Scan for the cell matching the given text and deliver its (X, Y) coordinate at center. 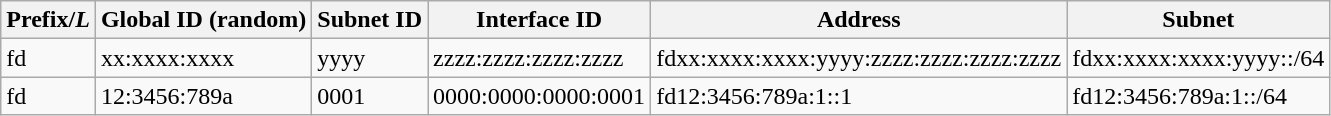
zzzz:zzzz:zzzz:zzzz (540, 58)
12:3456:789a (203, 96)
Global ID (random) (203, 20)
Prefix/L (48, 20)
Address (859, 20)
yyyy (370, 58)
fd12:3456:789a:1::/64 (1198, 96)
0001 (370, 96)
Subnet ID (370, 20)
fdxx:xxxx:xxxx:yyyy:zzzz:zzzz:zzzz:zzzz (859, 58)
Subnet (1198, 20)
fd12:3456:789a:1::1 (859, 96)
xx:xxxx:xxxx (203, 58)
0000:0000:0000:0001 (540, 96)
Interface ID (540, 20)
fdxx:xxxx:xxxx:yyyy::/64 (1198, 58)
